Pinpoint the cell where the given text exists, returning its [X, Y] midpoint coordinate. 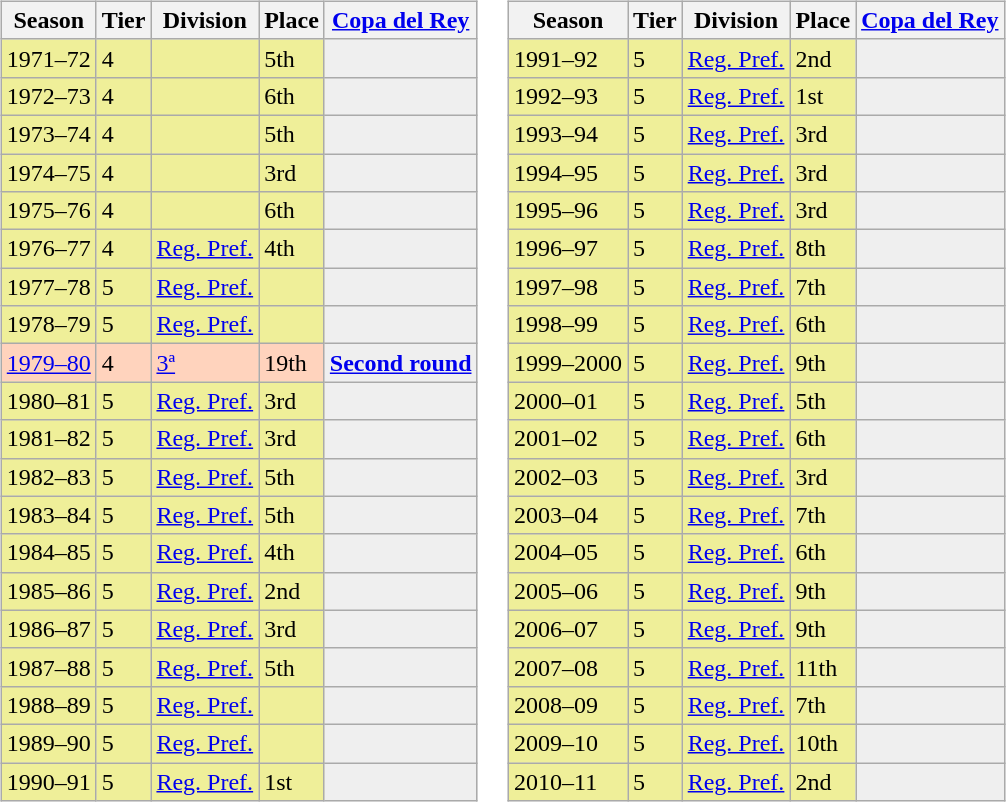
1982–83 [48, 477]
2001–02 [568, 439]
1987–88 [48, 667]
1985–86 [48, 591]
Second round [400, 363]
2008–09 [568, 705]
1976–77 [48, 249]
1984–85 [48, 553]
10th [823, 743]
1974–75 [48, 173]
1998–99 [568, 325]
1999–2000 [568, 363]
1992–93 [568, 96]
11th [823, 667]
1978–79 [48, 325]
2005–06 [568, 591]
1997–98 [568, 287]
19th [292, 363]
1981–82 [48, 439]
1991–92 [568, 58]
1980–81 [48, 401]
1972–73 [48, 96]
1975–76 [48, 211]
1971–72 [48, 58]
2000–01 [568, 401]
2002–03 [568, 477]
2003–04 [568, 515]
1993–94 [568, 134]
1989–90 [48, 743]
2009–10 [568, 743]
2010–11 [568, 781]
1988–89 [48, 705]
1990–91 [48, 781]
2007–08 [568, 667]
8th [823, 249]
1977–78 [48, 287]
1979–80 [48, 363]
3ª [205, 363]
1973–74 [48, 134]
1995–96 [568, 211]
2006–07 [568, 629]
2004–05 [568, 553]
1983–84 [48, 515]
1986–87 [48, 629]
1994–95 [568, 173]
1996–97 [568, 249]
